Locate the cell with the specified text and output its [X, Y] center coordinate. 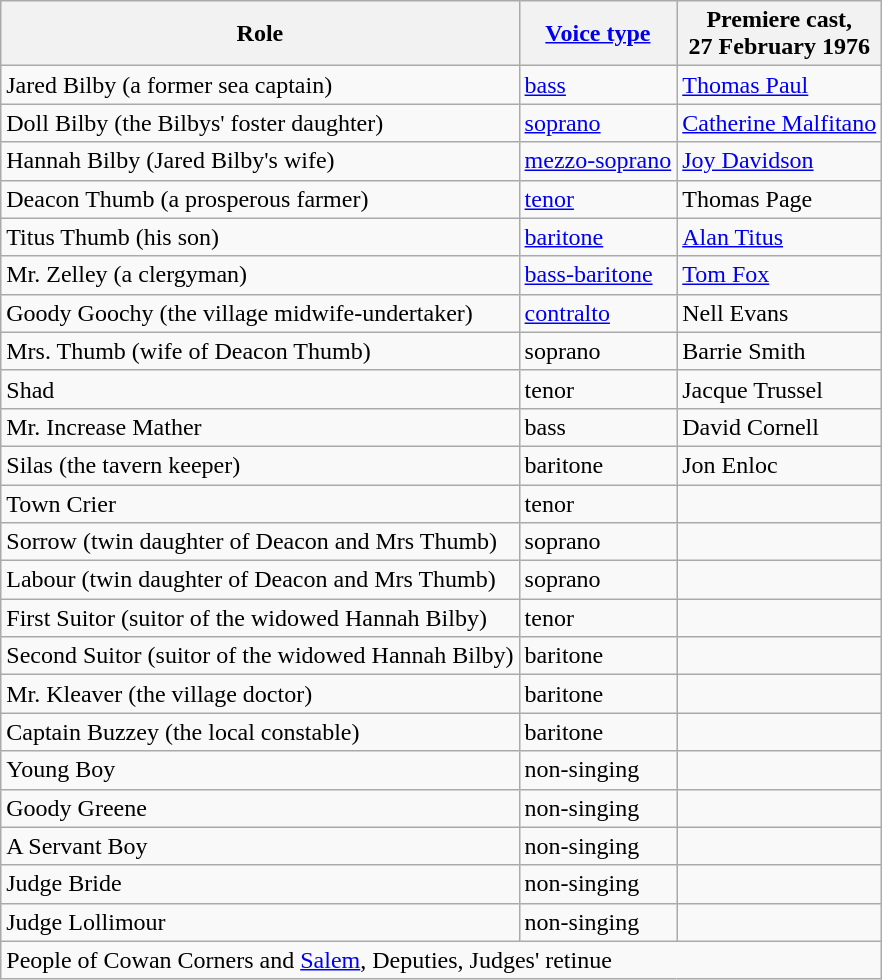
Young Boy [260, 770]
David Cornell [780, 427]
Hannah Bilby (Jared Bilby's wife) [260, 161]
Titus Thumb (his son) [260, 237]
Jon Enloc [780, 465]
Judge Bride [260, 884]
Goody Goochy (the village midwife-undertaker) [260, 313]
Role [260, 34]
Jared Bilby (a former sea captain) [260, 85]
Premiere cast,27 February 1976 [780, 34]
Voice type [598, 34]
Sorrow (twin daughter of Deacon and Mrs Thumb) [260, 542]
Jacque Trussel [780, 389]
Thomas Paul [780, 85]
Mr. Zelley (a clergyman) [260, 275]
bass-baritone [598, 275]
Barrie Smith [780, 351]
Silas (the tavern keeper) [260, 465]
Nell Evans [780, 313]
Doll Bilby (the Bilbys' foster daughter) [260, 123]
Alan Titus [780, 237]
Judge Lollimour [260, 922]
Mrs. Thumb (wife of Deacon Thumb) [260, 351]
Captain Buzzey (the local constable) [260, 732]
Catherine Malfitano [780, 123]
Mr. Kleaver (the village doctor) [260, 694]
Mr. Increase Mather [260, 427]
Joy Davidson [780, 161]
A Servant Boy [260, 846]
Labour (twin daughter of Deacon and Mrs Thumb) [260, 580]
People of Cowan Corners and Salem, Deputies, Judges' retinue [442, 960]
contralto [598, 313]
Deacon Thumb (a prosperous farmer) [260, 199]
Shad [260, 389]
mezzo-soprano [598, 161]
Thomas Page [780, 199]
Tom Fox [780, 275]
Goody Greene [260, 808]
First Suitor (suitor of the widowed Hannah Bilby) [260, 618]
Town Crier [260, 503]
Second Suitor (suitor of the widowed Hannah Bilby) [260, 656]
